Extract the [X, Y] coordinate from the center of the cell holding the provided text.  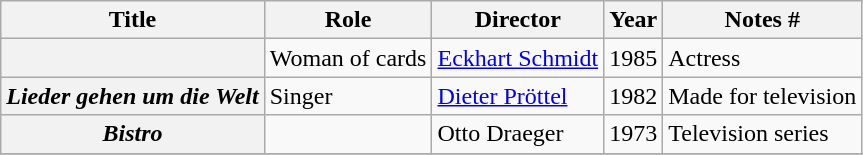
Lieder gehen um die Welt [132, 96]
Year [634, 20]
Otto Draeger [518, 134]
Role [348, 20]
Actress [762, 58]
Singer [348, 96]
Woman of cards [348, 58]
Dieter Pröttel [518, 96]
1973 [634, 134]
Bistro [132, 134]
Television series [762, 134]
Title [132, 20]
Made for television [762, 96]
1982 [634, 96]
1985 [634, 58]
Eckhart Schmidt [518, 58]
Notes # [762, 20]
Director [518, 20]
